Pinpoint the cell where the given text exists, returning its (X, Y) midpoint coordinate. 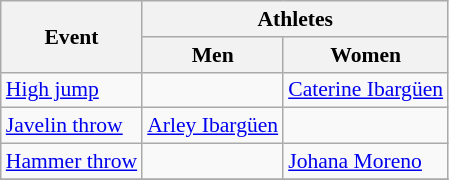
Javelin throw (72, 126)
Men (212, 55)
Event (72, 36)
Johana Moreno (366, 162)
Hammer throw (72, 162)
Caterine Ibargüen (366, 90)
High jump (72, 90)
Women (366, 55)
Arley Ibargüen (212, 126)
Athletes (295, 19)
